Return the (x, y) coordinate for the center point of the cell that contains the specified text.  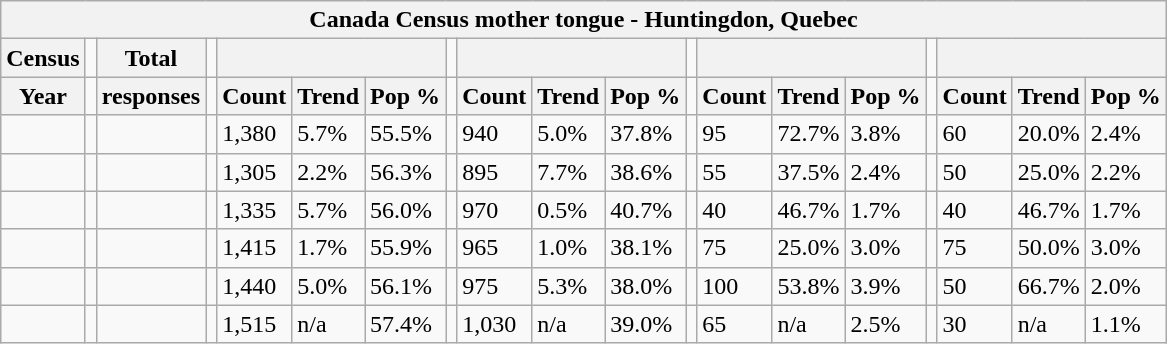
55 (734, 172)
1,440 (254, 286)
895 (494, 172)
1,305 (254, 172)
95 (734, 134)
965 (494, 248)
56.3% (406, 172)
38.0% (646, 286)
53.8% (808, 286)
30 (974, 324)
57.4% (406, 324)
3.8% (886, 134)
940 (494, 134)
5.3% (568, 286)
66.7% (1048, 286)
1,030 (494, 324)
50.0% (1048, 248)
1,415 (254, 248)
Census (43, 58)
Total (150, 58)
0.5% (568, 210)
3.9% (886, 286)
2.5% (886, 324)
7.7% (568, 172)
100 (734, 286)
60 (974, 134)
1,380 (254, 134)
38.1% (646, 248)
56.0% (406, 210)
72.7% (808, 134)
56.1% (406, 286)
55.9% (406, 248)
39.0% (646, 324)
37.5% (808, 172)
1.1% (1126, 324)
1,335 (254, 210)
1,515 (254, 324)
55.5% (406, 134)
20.0% (1048, 134)
65 (734, 324)
970 (494, 210)
37.8% (646, 134)
Canada Census mother tongue - Huntingdon, Quebec (584, 20)
1.0% (568, 248)
responses (150, 96)
2.0% (1126, 286)
38.6% (646, 172)
975 (494, 286)
Year (43, 96)
40.7% (646, 210)
